Determine the (x, y) coordinate at the center of the cell enclosing the given text.  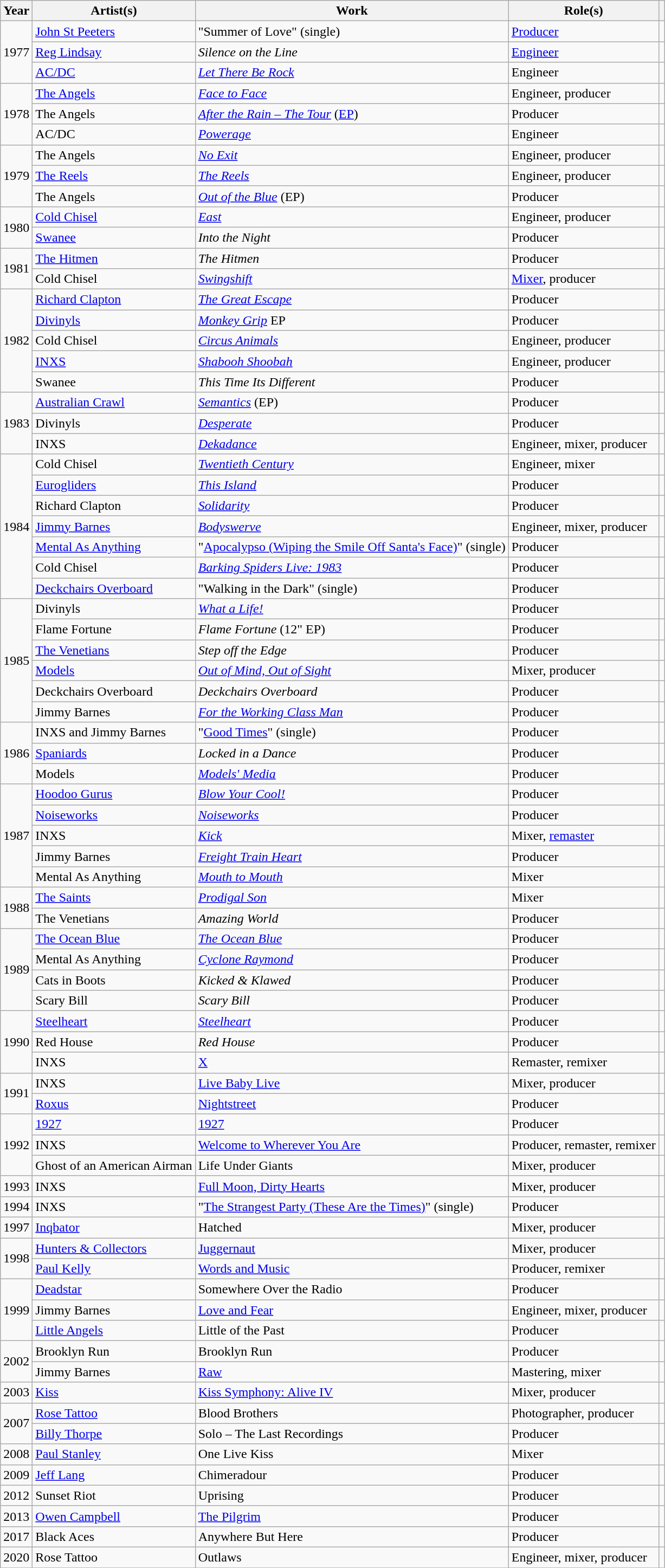
Anywhere But Here (352, 1537)
2017 (16, 1537)
Welcome to Wherever You Are (352, 1145)
Producer, remixer (583, 1269)
1987 (16, 835)
Mastering, mixer (583, 1372)
2008 (16, 1454)
Paul Stanley (114, 1454)
Role(s) (583, 11)
1991 (16, 1093)
1988 (16, 908)
Australian Crawl (114, 403)
Deadstar (114, 1290)
Solo – The Last Recordings (352, 1434)
Mouth to Mouth (352, 877)
Owen Campbell (114, 1516)
2020 (16, 1557)
1993 (16, 1186)
Jeff Lang (114, 1475)
Year (16, 11)
Work (352, 11)
Locked in a Dance (352, 753)
Models' Media (352, 774)
"Apocalypso (Wiping the Smile Off Santa's Face)" (single) (352, 547)
2009 (16, 1475)
1998 (16, 1258)
This Time Its Different (352, 382)
No Exit (352, 155)
Semantics (EP) (352, 403)
East (352, 217)
1997 (16, 1227)
Hunters & Collectors (114, 1248)
1994 (16, 1207)
Swingshift (352, 279)
1986 (16, 753)
Mixer, remaster (583, 835)
1983 (16, 423)
Uprising (352, 1495)
Billy Thorpe (114, 1434)
Cats in Boots (114, 980)
Out of the Blue (EP) (352, 196)
Juggernaut (352, 1248)
Black Aces (114, 1537)
Shabooh Shoobah (352, 361)
John St Peeters (114, 31)
Amazing World (352, 918)
The Saints (114, 897)
INXS and Jimmy Barnes (114, 733)
Powerage (352, 134)
Artist(s) (114, 11)
1981 (16, 269)
Roxus (114, 1104)
2012 (16, 1495)
"Summer of Love" (single) (352, 31)
Hoodoo Gurus (114, 794)
Photographer, producer (583, 1413)
Cyclone Raymond (352, 960)
2007 (16, 1423)
2003 (16, 1392)
1978 (16, 114)
Blood Brothers (352, 1413)
What a Life! (352, 609)
Flame Fortune (114, 630)
1984 (16, 526)
Monkey Grip EP (352, 320)
Kicked & Klawed (352, 980)
Let There Be Rock (352, 73)
Hatched (352, 1227)
Live Baby Live (352, 1083)
2002 (16, 1362)
Circus Animals (352, 341)
Out of Mind, Out of Sight (352, 671)
Barking Spiders Live: 1983 (352, 567)
"The Strangest Party (These Are the Times)" (single) (352, 1207)
"Walking in the Dark" (single) (352, 588)
Kick (352, 835)
For the Working Class Man (352, 712)
Remaster, remixer (583, 1062)
1992 (16, 1145)
1990 (16, 1042)
Producer, remaster, remixer (583, 1145)
Little Angels (114, 1331)
1989 (16, 970)
Solidarity (352, 506)
Eurogliders (114, 485)
The Pilgrim (352, 1516)
Flame Fortune (12" EP) (352, 630)
2013 (16, 1516)
After the Rain – The Tour (EP) (352, 114)
Sunset Riot (114, 1495)
Outlaws (352, 1557)
Somewhere Over the Radio (352, 1290)
Words and Music (352, 1269)
The Great Escape (352, 300)
"Good Times" (single) (352, 733)
Inqbator (114, 1227)
X (352, 1062)
1982 (16, 341)
Love and Fear (352, 1310)
Kiss Symphony: Alive IV (352, 1392)
Dekadance (352, 444)
Kiss (114, 1392)
1980 (16, 227)
Spaniards (114, 753)
Reg Lindsay (114, 52)
Raw (352, 1372)
1977 (16, 52)
Engineer, mixer (583, 464)
Life Under Giants (352, 1165)
Full Moon, Dirty Hearts (352, 1186)
This Island (352, 485)
Step off the Edge (352, 650)
Twentieth Century (352, 464)
Chimeradour (352, 1475)
Nightstreet (352, 1104)
Desperate (352, 423)
1999 (16, 1310)
One Live Kiss (352, 1454)
1979 (16, 176)
Little of the Past (352, 1331)
Bodyswerve (352, 526)
Silence on the Line (352, 52)
Ghost of an American Airman (114, 1165)
Paul Kelly (114, 1269)
1985 (16, 660)
Blow Your Cool! (352, 794)
Freight Train Heart (352, 856)
Prodigal Son (352, 897)
Face to Face (352, 93)
Into the Night (352, 237)
